Determine the (X, Y) coordinate at the center of the cell enclosing the given text.  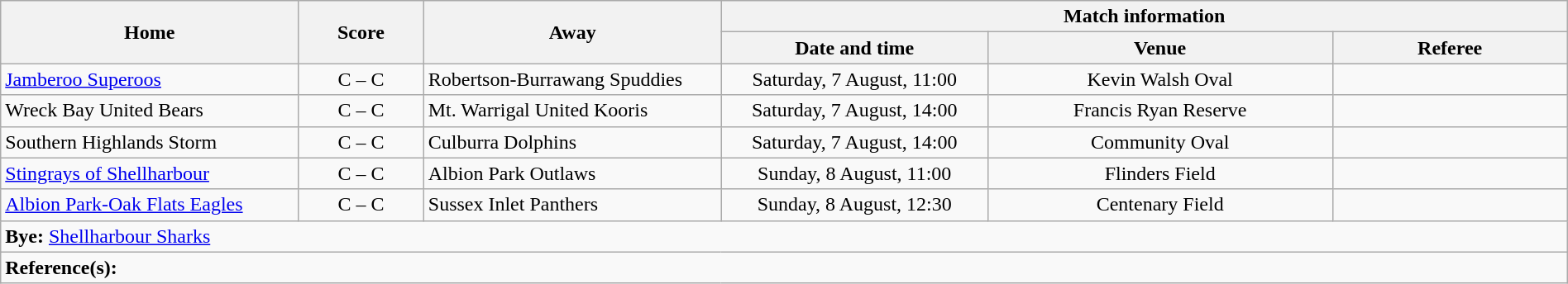
Bye: Shellharbour Sharks (784, 236)
Southern Highlands Storm (150, 142)
Jamberoo Superoos (150, 79)
Away (572, 32)
Wreck Bay United Bears (150, 111)
Flinders Field (1159, 173)
Centenary Field (1159, 205)
Venue (1159, 48)
Reference(s): (784, 267)
Mt. Warrigal United Kooris (572, 111)
Culburra Dolphins (572, 142)
Stingrays of Shellharbour (150, 173)
Robertson-Burrawang Spuddies (572, 79)
Sussex Inlet Panthers (572, 205)
Sunday, 8 August, 11:00 (854, 173)
Score (361, 32)
Date and time (854, 48)
Francis Ryan Reserve (1159, 111)
Kevin Walsh Oval (1159, 79)
Sunday, 8 August, 12:30 (854, 205)
Match information (1145, 17)
Saturday, 7 August, 11:00 (854, 79)
Referee (1450, 48)
Albion Park Outlaws (572, 173)
Albion Park-Oak Flats Eagles (150, 205)
Home (150, 32)
Community Oval (1159, 142)
